Return [X, Y] of the center of cell containing provided text 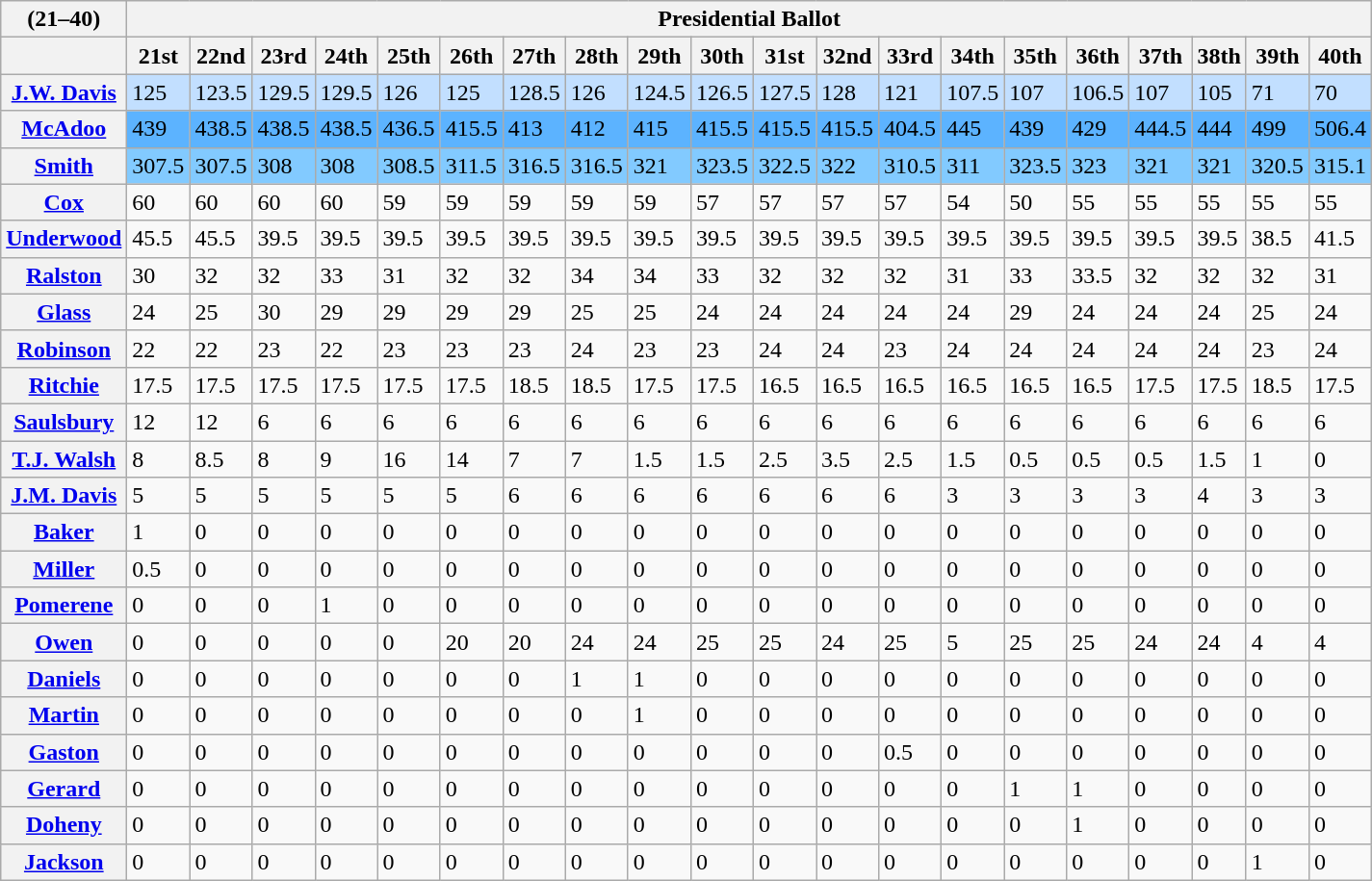
105 [1219, 92]
34th [972, 56]
Ritchie [64, 385]
3.5 [847, 459]
Ralston [64, 275]
412 [597, 129]
311 [972, 166]
506.4 [1340, 129]
Baker [64, 532]
429 [1098, 129]
127.5 [784, 92]
Daniels [64, 679]
McAdoo [64, 129]
25th [408, 56]
499 [1277, 129]
Jackson [64, 862]
40th [1340, 56]
311.5 [472, 166]
70 [1340, 92]
123.5 [221, 92]
36th [1098, 56]
Owen [64, 642]
Smith [64, 166]
33.5 [1098, 275]
444.5 [1161, 129]
Underwood [64, 239]
Saulsbury [64, 422]
Miller [64, 569]
315.1 [1340, 166]
128 [847, 92]
444 [1219, 129]
Presidential Ballot [749, 19]
22nd [221, 56]
Cox [64, 202]
71 [1277, 92]
323 [1098, 166]
Gerard [64, 789]
126.5 [722, 92]
J.W. Davis [64, 92]
41.5 [1340, 239]
322.5 [784, 166]
35th [1036, 56]
320.5 [1277, 166]
Martin [64, 715]
310.5 [911, 166]
23rd [283, 56]
37th [1161, 56]
32nd [847, 56]
107.5 [972, 92]
106.5 [1098, 92]
14 [472, 459]
128.5 [533, 92]
8.5 [221, 459]
Gaston [64, 752]
33rd [911, 56]
39th [1277, 56]
436.5 [408, 129]
26th [472, 56]
27th [533, 56]
(21–40) [64, 19]
29th [659, 56]
Pomerene [64, 606]
28th [597, 56]
30th [722, 56]
16 [408, 459]
415 [659, 129]
404.5 [911, 129]
124.5 [659, 92]
50 [1036, 202]
Doheny [64, 825]
54 [972, 202]
Glass [64, 312]
31st [784, 56]
308.5 [408, 166]
24th [347, 56]
445 [972, 129]
9 [347, 459]
413 [533, 129]
322 [847, 166]
121 [911, 92]
T.J. Walsh [64, 459]
Robinson [64, 349]
38th [1219, 56]
J.M. Davis [64, 496]
21st [158, 56]
38.5 [1277, 239]
